For the text-containing cell, return its midpoint in [X, Y] coordinate format. 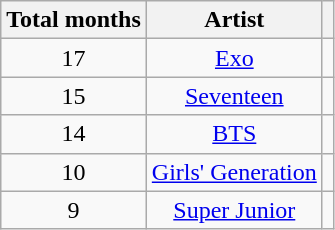
BTS [234, 134]
Artist [234, 20]
Exo [234, 58]
Seventeen [234, 96]
14 [74, 134]
Super Junior [234, 210]
Total months [74, 20]
15 [74, 96]
9 [74, 210]
Girls' Generation [234, 172]
10 [74, 172]
17 [74, 58]
